Find where the given text appears and provide that cell's center as (X, Y) coordinate. 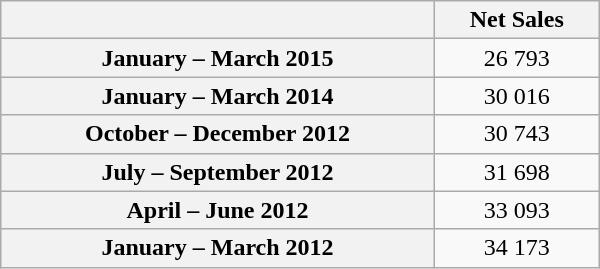
January – March 2014 (218, 96)
33 093 (516, 210)
October – December 2012 (218, 134)
34 173 (516, 248)
April – June 2012 (218, 210)
31 698 (516, 172)
January – March 2015 (218, 58)
January – March 2012 (218, 248)
26 793 (516, 58)
Net Sales (516, 20)
July – September 2012 (218, 172)
30 743 (516, 134)
30 016 (516, 96)
